Return (x, y) of the center of cell containing provided text 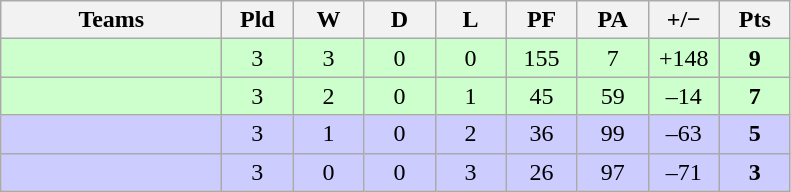
45 (542, 96)
PA (612, 20)
+148 (684, 58)
36 (542, 134)
99 (612, 134)
Pts (754, 20)
Pld (258, 20)
PF (542, 20)
97 (612, 172)
–71 (684, 172)
9 (754, 58)
155 (542, 58)
+/− (684, 20)
L (470, 20)
W (328, 20)
Teams (112, 20)
59 (612, 96)
5 (754, 134)
26 (542, 172)
–14 (684, 96)
D (400, 20)
–63 (684, 134)
